Determine the (x, y) coordinate at the center of the cell enclosing the given text.  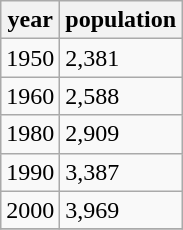
1990 (30, 172)
1950 (30, 58)
population (121, 20)
1960 (30, 96)
2,381 (121, 58)
2000 (30, 210)
1980 (30, 134)
2,588 (121, 96)
year (30, 20)
2,909 (121, 134)
3,969 (121, 210)
3,387 (121, 172)
